Output the (X, Y) coordinate of the center of the cell containing the given text.  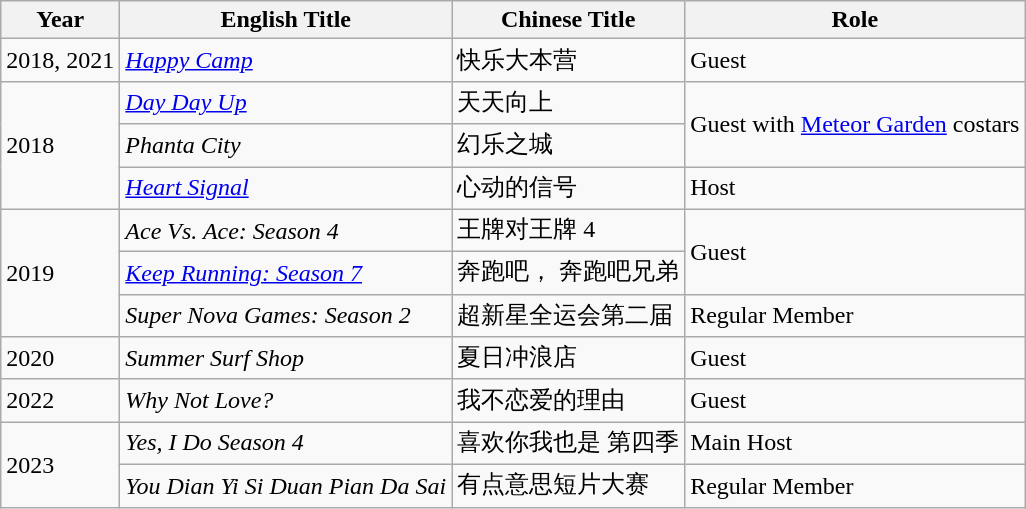
夏日冲浪店 (568, 358)
Main Host (855, 444)
Summer Surf Shop (286, 358)
Super Nova Games: Season 2 (286, 316)
超新星全运会第二届 (568, 316)
Ace Vs. Ace: Season 4 (286, 230)
Happy Camp (286, 60)
Heart Signal (286, 188)
我不恋爱的理由 (568, 400)
Why Not Love? (286, 400)
2019 (60, 273)
2020 (60, 358)
2018, 2021 (60, 60)
2018 (60, 145)
奔跑吧， 奔跑吧兄弟 (568, 274)
Guest with Meteor Garden costars (855, 124)
You Dian Yi Si Duan Pian Da Sai (286, 486)
2023 (60, 464)
喜欢你我也是 第四季 (568, 444)
2022 (60, 400)
English Title (286, 20)
Keep Running: Season 7 (286, 274)
Day Day Up (286, 102)
天天向上 (568, 102)
Yes, I Do Season 4 (286, 444)
Chinese Title (568, 20)
Year (60, 20)
Host (855, 188)
Phanta City (286, 146)
有点意思短片大赛 (568, 486)
Role (855, 20)
王牌对王牌 4 (568, 230)
心动的信号 (568, 188)
幻乐之城 (568, 146)
快乐大本营 (568, 60)
